Extract the [x, y] coordinate from the center of the cell holding the provided text.  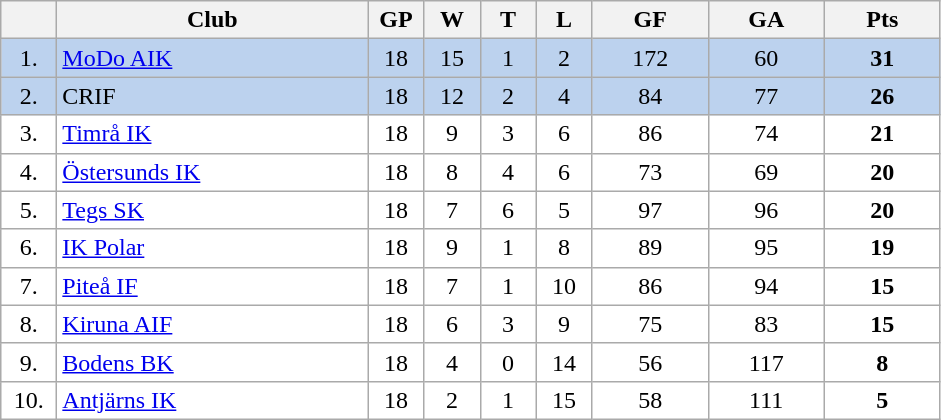
8. [29, 324]
5. [29, 210]
6. [29, 248]
95 [766, 248]
W [452, 20]
58 [650, 400]
IK Polar [212, 248]
Club [212, 20]
14 [564, 362]
Östersunds IK [212, 172]
2. [29, 96]
117 [766, 362]
Pts [882, 20]
96 [766, 210]
172 [650, 58]
84 [650, 96]
31 [882, 58]
75 [650, 324]
Tegs SK [212, 210]
56 [650, 362]
97 [650, 210]
GA [766, 20]
26 [882, 96]
60 [766, 58]
7. [29, 286]
10 [564, 286]
10. [29, 400]
74 [766, 134]
89 [650, 248]
Timrå IK [212, 134]
L [564, 20]
69 [766, 172]
73 [650, 172]
12 [452, 96]
9. [29, 362]
21 [882, 134]
111 [766, 400]
83 [766, 324]
19 [882, 248]
GP [396, 20]
77 [766, 96]
1. [29, 58]
Antjärns IK [212, 400]
3. [29, 134]
0 [508, 362]
Kiruna AIF [212, 324]
Piteå IF [212, 286]
MoDo AIK [212, 58]
4. [29, 172]
CRIF [212, 96]
94 [766, 286]
GF [650, 20]
T [508, 20]
Bodens BK [212, 362]
